Find where the given text appears and provide that cell's center as [X, Y] coordinate. 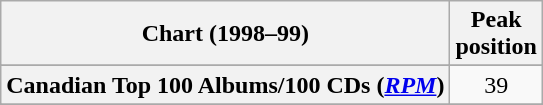
Peakposition [496, 34]
39 [496, 85]
Canadian Top 100 Albums/100 CDs (RPM) [226, 85]
Chart (1998–99) [226, 34]
